Identify which cell holds the provided text, then report its [X, Y] central coordinate. 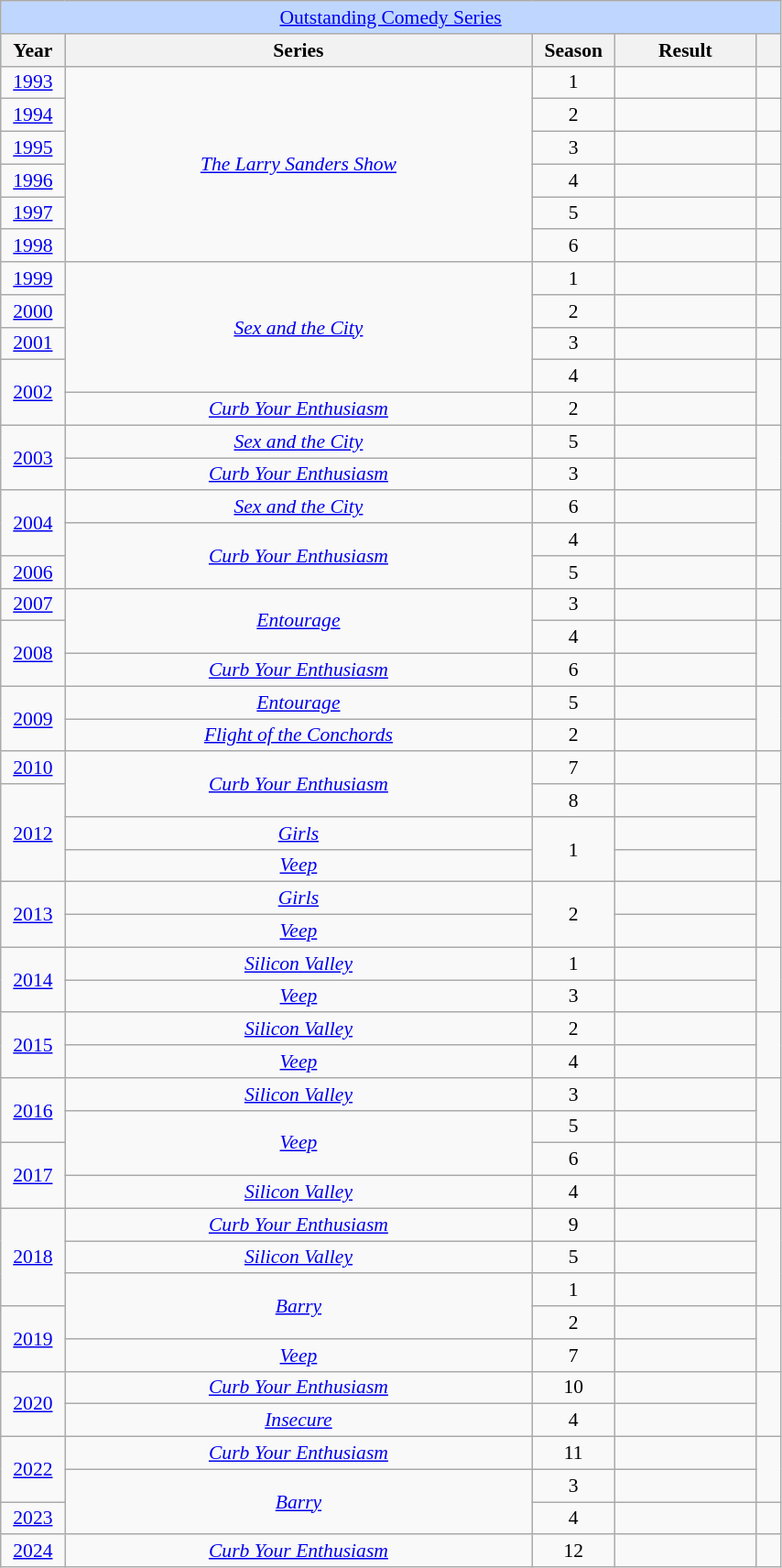
1997 [33, 213]
2001 [33, 343]
1994 [33, 115]
2010 [33, 768]
1993 [33, 82]
1998 [33, 246]
10 [573, 1388]
2007 [33, 604]
1995 [33, 148]
Flight of the Conchords [299, 735]
The Larry Sanders Show [299, 164]
2022 [33, 1469]
8 [573, 800]
Outstanding Comedy Series [391, 17]
2009 [33, 718]
2015 [33, 1046]
12 [573, 1552]
Insecure [299, 1421]
1999 [33, 278]
2023 [33, 1519]
1996 [33, 180]
2024 [33, 1552]
2017 [33, 1176]
Season [573, 50]
2014 [33, 980]
2008 [33, 654]
2020 [33, 1403]
Series [299, 50]
2019 [33, 1339]
2000 [33, 311]
2004 [33, 524]
2006 [33, 572]
Result [686, 50]
2012 [33, 833]
11 [573, 1454]
2016 [33, 1110]
2002 [33, 392]
Year [33, 50]
2003 [33, 458]
9 [573, 1225]
2013 [33, 914]
2018 [33, 1257]
